Detect which cell encompasses the target text, then output its (x, y) center coordinate. 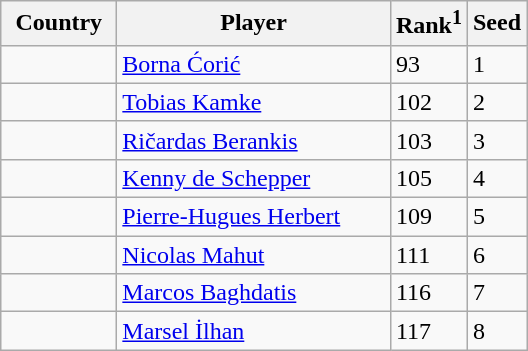
103 (428, 140)
7 (496, 293)
111 (428, 255)
3 (496, 140)
Marcos Baghdatis (254, 293)
Player (254, 24)
116 (428, 293)
Kenny de Schepper (254, 178)
1 (496, 64)
117 (428, 331)
8 (496, 331)
Borna Ćorić (254, 64)
Pierre-Hugues Herbert (254, 217)
2 (496, 102)
Seed (496, 24)
Marsel İlhan (254, 331)
4 (496, 178)
Tobias Kamke (254, 102)
102 (428, 102)
Ričardas Berankis (254, 140)
Nicolas Mahut (254, 255)
93 (428, 64)
Rank1 (428, 24)
109 (428, 217)
Country (59, 24)
6 (496, 255)
5 (496, 217)
105 (428, 178)
